Pinpoint the cell where the given text exists, returning its (X, Y) midpoint coordinate. 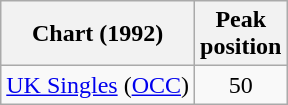
Peakposition (241, 34)
Chart (1992) (98, 34)
UK Singles (OCC) (98, 85)
50 (241, 85)
